Identify which cell holds the provided text, then report its [X, Y] central coordinate. 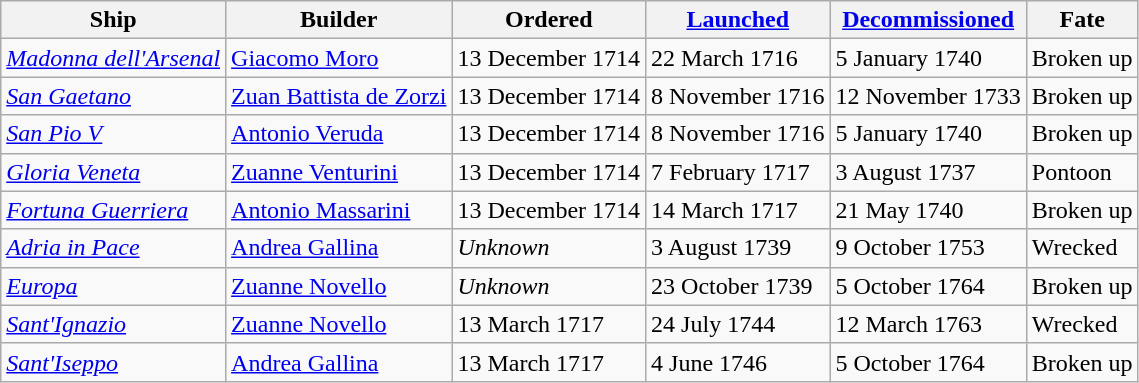
7 February 1717 [738, 172]
4 June 1746 [738, 362]
Sant'Ignazio [114, 324]
Launched [738, 20]
Ship [114, 20]
Zuanne Venturini [339, 172]
Ordered [549, 20]
3 August 1739 [738, 248]
Sant'Iseppo [114, 362]
Madonna dell'Arsenal [114, 58]
San Gaetano [114, 96]
Adria in Pace [114, 248]
3 August 1737 [928, 172]
23 October 1739 [738, 286]
Europa [114, 286]
22 March 1716 [738, 58]
Builder [339, 20]
Giacomo Moro [339, 58]
Gloria Veneta [114, 172]
9 October 1753 [928, 248]
Fate [1082, 20]
Fortuna Guerriera [114, 210]
Zuan Battista de Zorzi [339, 96]
12 November 1733 [928, 96]
San Pio V [114, 134]
24 July 1744 [738, 324]
21 May 1740 [928, 210]
Pontoon [1082, 172]
Antonio Veruda [339, 134]
Antonio Massarini [339, 210]
Decommissioned [928, 20]
12 March 1763 [928, 324]
14 March 1717 [738, 210]
